Pinpoint the cell where the given text exists, returning its [X, Y] midpoint coordinate. 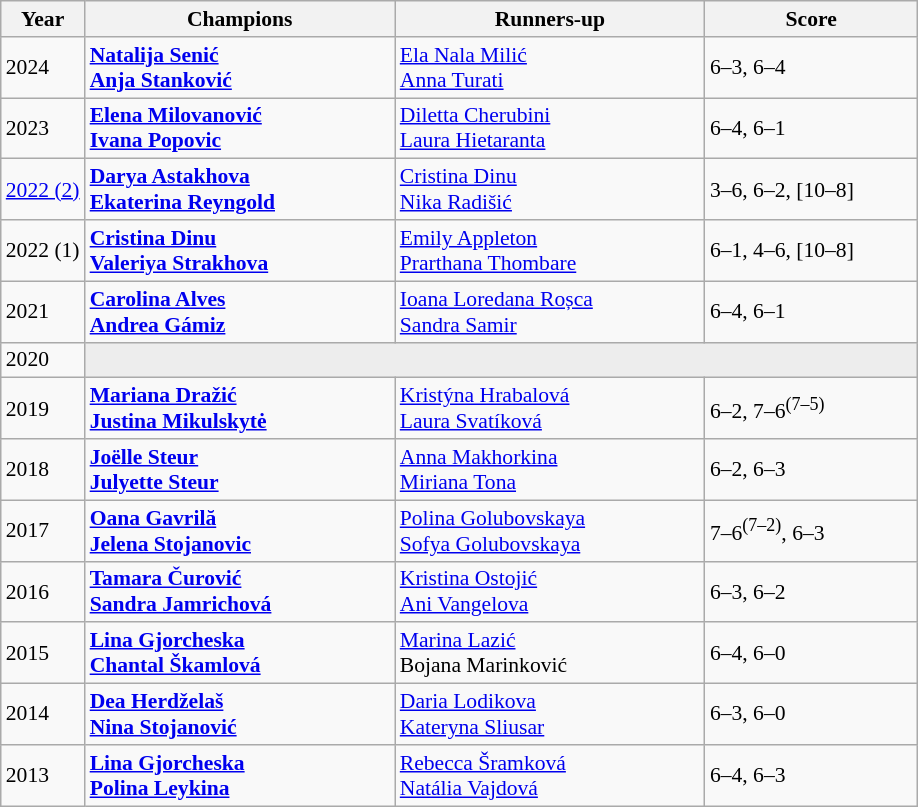
Natalija Senić Anja Stanković [240, 68]
6–2, 7–6(7–5) [812, 408]
Year [43, 19]
Kristýna Hrabalová Laura Svatíková [550, 408]
Score [812, 19]
2019 [43, 408]
6–3, 6–4 [812, 68]
Tamara Čurović Sandra Jamrichová [240, 592]
Rebecca Šramková Natália Vajdová [550, 776]
Diletta Cherubini Laura Hietaranta [550, 128]
2022 (2) [43, 190]
Carolina Alves Andrea Gámiz [240, 312]
6–3, 6–0 [812, 714]
2021 [43, 312]
2016 [43, 592]
Kristina Ostojić Ani Vangelova [550, 592]
Joëlle Steur Julyette Steur [240, 470]
Lina Gjorcheska Polina Leykina [240, 776]
Lina Gjorcheska Chantal Škamlová [240, 654]
Oana Gavrilă Jelena Stojanovic [240, 530]
6–3, 6–2 [812, 592]
Elena Milovanović Ivana Popovic [240, 128]
Emily Appleton Prarthana Thombare [550, 250]
7–6(7–2), 6–3 [812, 530]
Dea Herdželaš Nina Stojanović [240, 714]
2014 [43, 714]
2015 [43, 654]
2024 [43, 68]
Runners-up [550, 19]
6–2, 6–3 [812, 470]
Cristina Dinu Nika Radišić [550, 190]
2023 [43, 128]
6–4, 6–3 [812, 776]
2022 (1) [43, 250]
Champions [240, 19]
Daria Lodikova Kateryna Sliusar [550, 714]
Ela Nala Milić Anna Turati [550, 68]
2013 [43, 776]
Marina Lazić Bojana Marinković [550, 654]
Mariana Dražić Justina Mikulskytė [240, 408]
Polina Golubovskaya Sofya Golubovskaya [550, 530]
Darya Astakhova Ekaterina Reyngold [240, 190]
6–4, 6–0 [812, 654]
2017 [43, 530]
Cristina Dinu Valeriya Strakhova [240, 250]
6–1, 4–6, [10–8] [812, 250]
3–6, 6–2, [10–8] [812, 190]
2018 [43, 470]
Anna Makhorkina Miriana Tona [550, 470]
2020 [43, 360]
Ioana Loredana Roșca Sandra Samir [550, 312]
